From the cell containing the given text, extract its center point as [X, Y] coordinate. 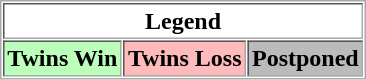
Legend [183, 21]
Twins Loss [184, 58]
Twins Win [62, 58]
Postponed [305, 58]
